Detect which cell encompasses the target text, then output its (X, Y) center coordinate. 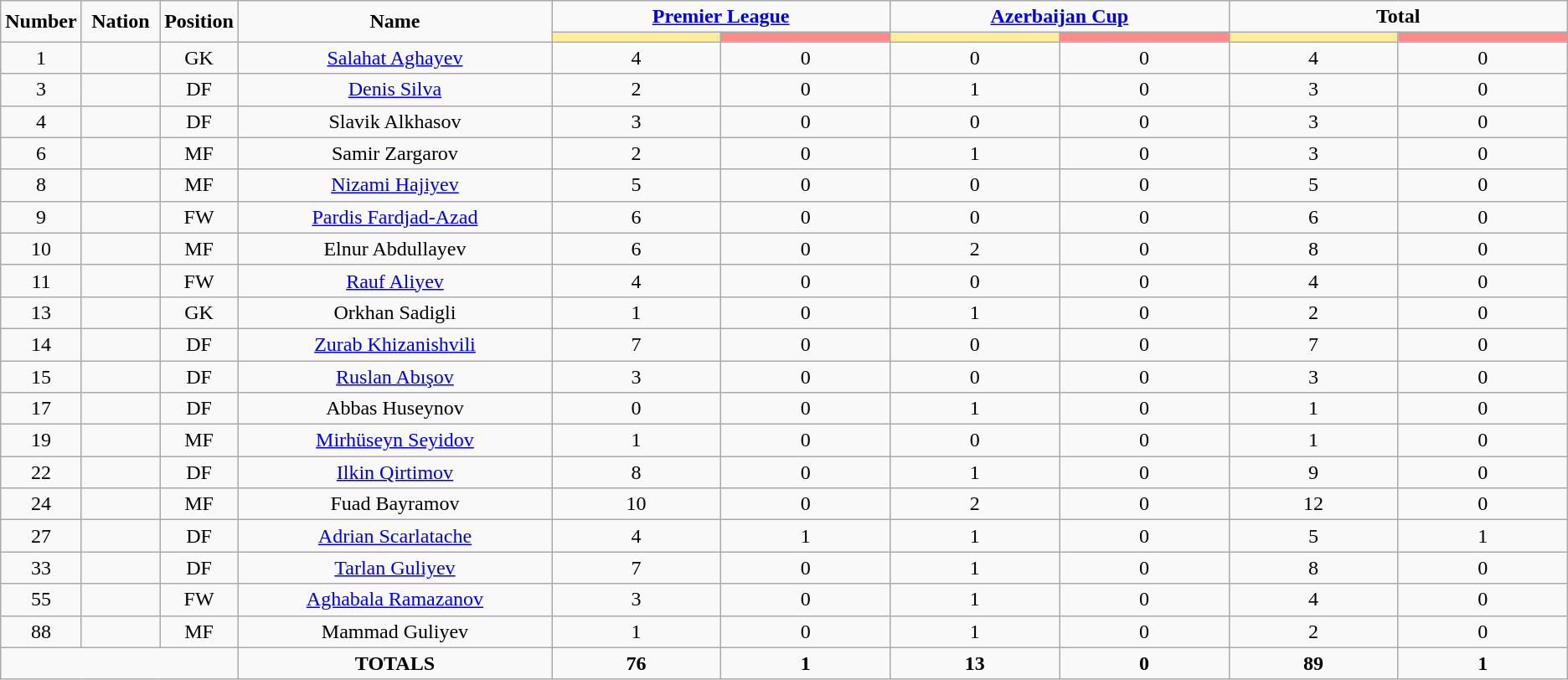
Rauf Aliyev (395, 281)
15 (41, 376)
22 (41, 472)
55 (41, 600)
Nizami Hajiyev (395, 185)
33 (41, 568)
Position (199, 22)
17 (41, 409)
Nation (121, 22)
Zurab Khizanishvili (395, 344)
Premier League (720, 17)
Mammad Guliyev (395, 631)
Fuad Bayramov (395, 504)
11 (41, 281)
Pardis Fardjad-Azad (395, 217)
Abbas Huseynov (395, 409)
Orkhan Sadigli (395, 312)
19 (41, 440)
Samir Zargarov (395, 153)
Ruslan Abışov (395, 376)
Slavik Alkhasov (395, 121)
Elnur Abdullayev (395, 249)
27 (41, 536)
Adrian Scarlatache (395, 536)
12 (1313, 504)
24 (41, 504)
Ilkin Qirtimov (395, 472)
76 (636, 663)
Salahat Aghayev (395, 58)
88 (41, 631)
Name (395, 22)
Tarlan Guliyev (395, 568)
Total (1398, 17)
14 (41, 344)
89 (1313, 663)
Number (41, 22)
TOTALS (395, 663)
Azerbaijan Cup (1060, 17)
Aghabala Ramazanov (395, 600)
Denis Silva (395, 90)
Mirhüseyn Seyidov (395, 440)
